Search for the cell housing the specified text and yield its [X, Y] center coordinate. 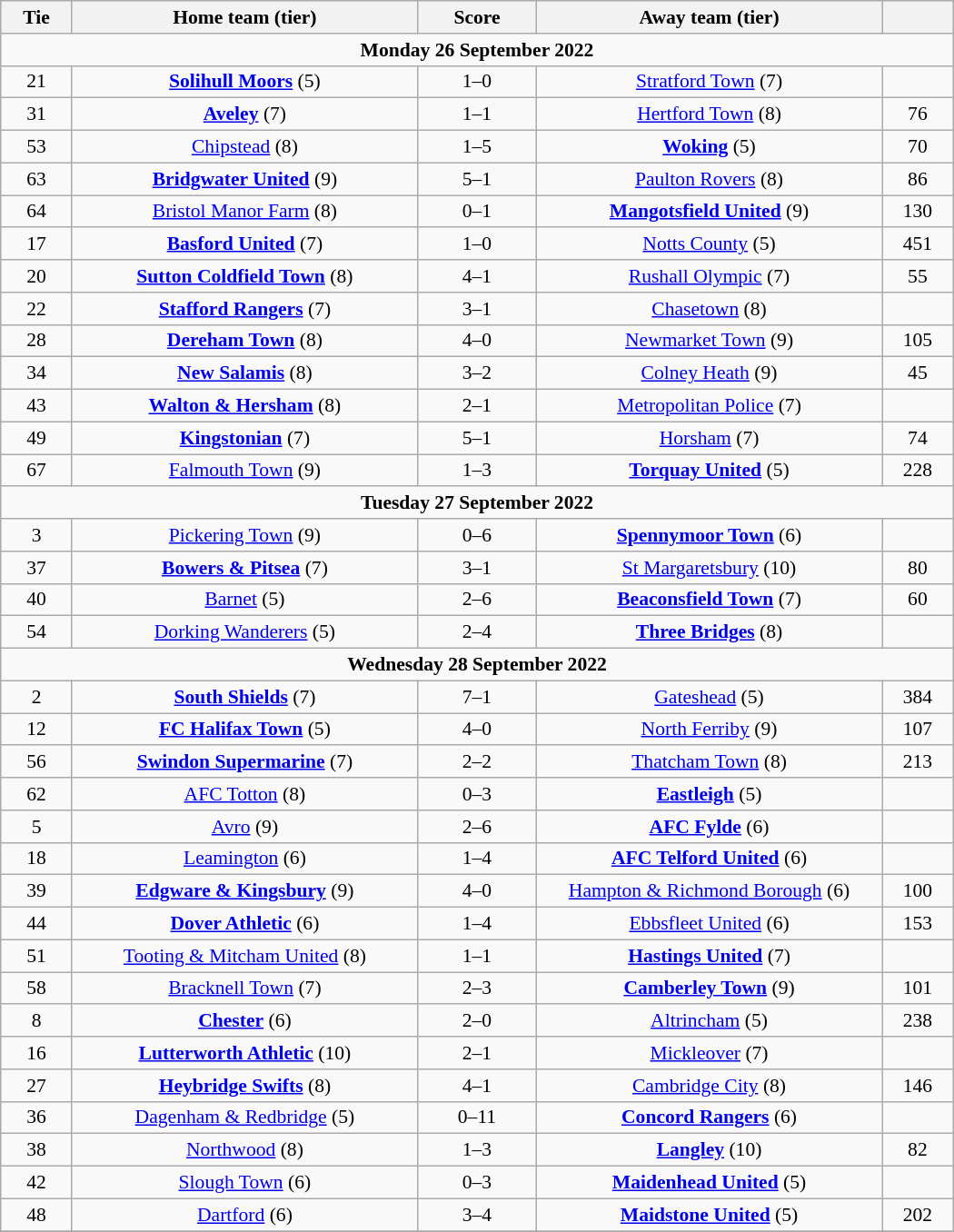
80 [918, 568]
153 [918, 924]
St Margaretsbury (10) [710, 568]
Edgware & Kingsbury (9) [244, 891]
3–4 [476, 1215]
39 [36, 891]
384 [918, 697]
Gateshead (5) [710, 697]
Mickleover (7) [710, 1053]
Avro (9) [244, 827]
Solihull Moors (5) [244, 82]
Aveley (7) [244, 114]
Maidstone United (5) [710, 1215]
63 [36, 179]
AFC Telford United (6) [710, 859]
16 [36, 1053]
2–0 [476, 1021]
202 [918, 1215]
1–5 [476, 147]
Tuesday 27 September 2022 [477, 503]
58 [36, 989]
76 [918, 114]
42 [36, 1183]
Ebbsfleet United (6) [710, 924]
Tie [36, 17]
Home team (tier) [244, 17]
Bristol Manor Farm (8) [244, 212]
Langley (10) [710, 1150]
70 [918, 147]
Monday 26 September 2022 [477, 50]
Away team (tier) [710, 17]
Camberley Town (9) [710, 989]
53 [36, 147]
74 [918, 438]
Bracknell Town (7) [244, 989]
Bowers & Pitsea (7) [244, 568]
Northwood (8) [244, 1150]
44 [36, 924]
48 [36, 1215]
Concord Rangers (6) [710, 1118]
Wednesday 28 September 2022 [477, 665]
56 [36, 762]
18 [36, 859]
213 [918, 762]
Horsham (7) [710, 438]
Dereham Town (8) [244, 341]
5 [36, 827]
Heybridge Swifts (8) [244, 1086]
0–6 [476, 535]
146 [918, 1086]
105 [918, 341]
Rushall Olympic (7) [710, 276]
54 [36, 632]
8 [36, 1021]
Score [476, 17]
Chipstead (8) [244, 147]
Spennymoor Town (6) [710, 535]
Walton & Hersham (8) [244, 406]
Leamington (6) [244, 859]
Paulton Rovers (8) [710, 179]
12 [36, 730]
2–3 [476, 989]
86 [918, 179]
31 [36, 114]
Dorking Wanderers (5) [244, 632]
3–2 [476, 373]
Slough Town (6) [244, 1183]
South Shields (7) [244, 697]
Chasetown (8) [710, 309]
AFC Fylde (6) [710, 827]
100 [918, 891]
North Ferriby (9) [710, 730]
Dover Athletic (6) [244, 924]
21 [36, 82]
Swindon Supermarine (7) [244, 762]
107 [918, 730]
67 [36, 471]
Hertford Town (8) [710, 114]
Barnet (5) [244, 600]
Beaconsfield Town (7) [710, 600]
Maidenhead United (5) [710, 1183]
101 [918, 989]
Notts County (5) [710, 244]
62 [36, 794]
49 [36, 438]
55 [918, 276]
Hampton & Richmond Borough (6) [710, 891]
Torquay United (5) [710, 471]
FC Halifax Town (5) [244, 730]
Sutton Coldfield Town (8) [244, 276]
228 [918, 471]
34 [36, 373]
0–1 [476, 212]
Chester (6) [244, 1021]
7–1 [476, 697]
43 [36, 406]
Eastleigh (5) [710, 794]
64 [36, 212]
Pickering Town (9) [244, 535]
22 [36, 309]
AFC Totton (8) [244, 794]
82 [918, 1150]
Stratford Town (7) [710, 82]
Falmouth Town (9) [244, 471]
28 [36, 341]
2–2 [476, 762]
2–4 [476, 632]
Dartford (6) [244, 1215]
130 [918, 212]
Tooting & Mitcham United (8) [244, 956]
Altrincham (5) [710, 1021]
27 [36, 1086]
238 [918, 1021]
Woking (5) [710, 147]
Colney Heath (9) [710, 373]
Hastings United (7) [710, 956]
Lutterworth Athletic (10) [244, 1053]
Cambridge City (8) [710, 1086]
0–11 [476, 1118]
Thatcham Town (8) [710, 762]
Basford United (7) [244, 244]
36 [36, 1118]
38 [36, 1150]
51 [36, 956]
2 [36, 697]
Newmarket Town (9) [710, 341]
60 [918, 600]
451 [918, 244]
37 [36, 568]
Mangotsfield United (9) [710, 212]
Bridgwater United (9) [244, 179]
20 [36, 276]
Dagenham & Redbridge (5) [244, 1118]
Kingstonian (7) [244, 438]
40 [36, 600]
45 [918, 373]
Metropolitan Police (7) [710, 406]
3 [36, 535]
Stafford Rangers (7) [244, 309]
17 [36, 244]
New Salamis (8) [244, 373]
Three Bridges (8) [710, 632]
